Return the (x, y) coordinate for the center point of the cell that contains the specified text.  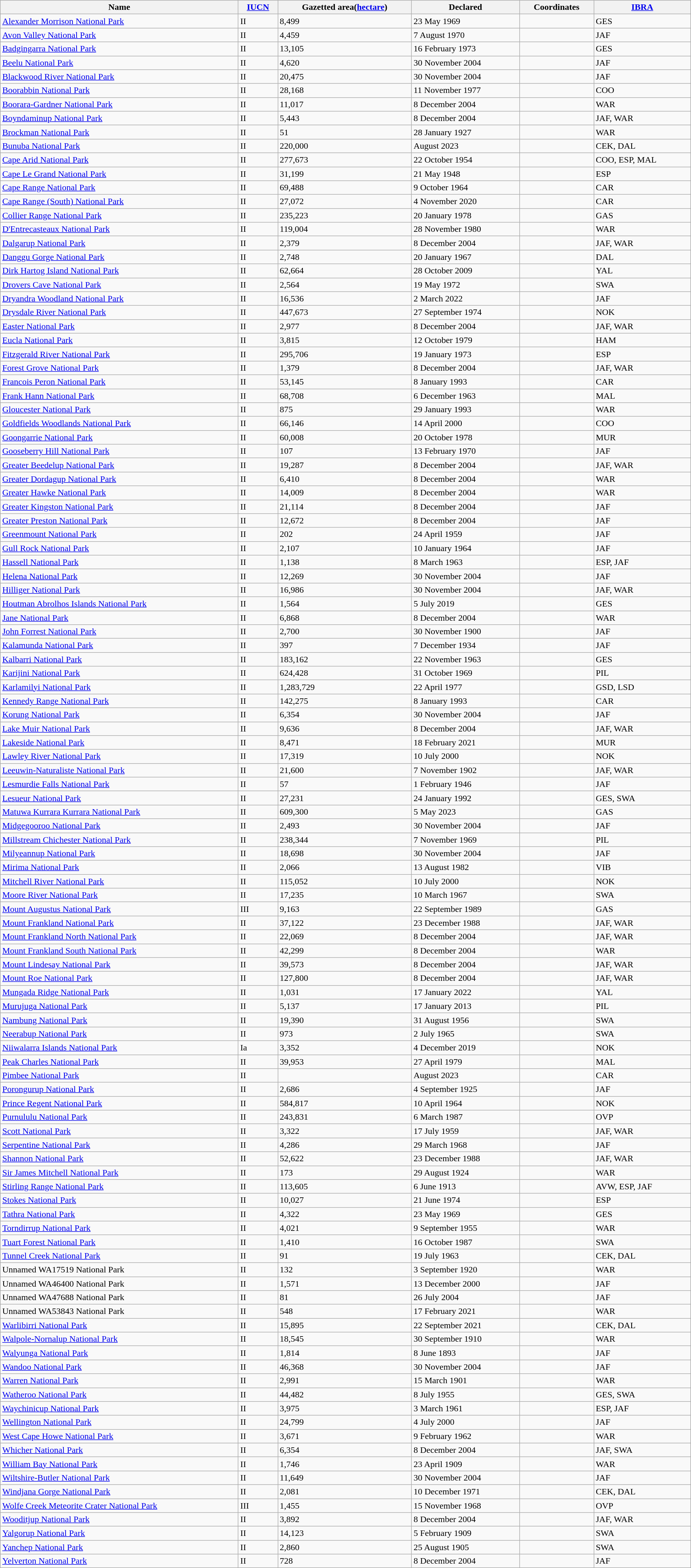
19 May 1972 (465, 285)
39,573 (345, 964)
1,379 (345, 368)
William Bay National Park (120, 1464)
10 April 1964 (465, 1103)
Dryandra Woodland National Park (120, 299)
8,471 (345, 742)
Wolfe Creek Meteorite Crater National Park (120, 1506)
5,443 (345, 118)
37,122 (345, 923)
13 February 1970 (465, 451)
Blackwood River National Park (120, 77)
202 (345, 534)
Mount Augustus National Park (120, 909)
4 November 2020 (465, 202)
25 August 1905 (465, 1547)
3 September 1920 (465, 1269)
Neerabup National Park (120, 1034)
Lawley River National Park (120, 756)
4 July 2000 (465, 1422)
Greater Beedelup National Park (120, 465)
13,105 (345, 49)
Gull Rock National Park (120, 548)
Midgegooroo National Park (120, 826)
13 August 1982 (465, 867)
29 January 1993 (465, 410)
Easter National Park (120, 326)
Hassell National Park (120, 562)
Shannon National Park (120, 1159)
4,620 (345, 63)
27,231 (345, 798)
11,017 (345, 104)
Moore River National Park (120, 895)
2,379 (345, 243)
16 February 1973 (465, 49)
Murujuga National Park (120, 1006)
2,493 (345, 826)
113,605 (345, 1186)
9 February 1962 (465, 1436)
Stirling Range National Park (120, 1186)
IBRA (642, 7)
6,410 (345, 479)
69,488 (345, 188)
Cape Range National Park (120, 188)
Gooseberry Hill National Park (120, 451)
Coordinates (557, 7)
107 (345, 451)
173 (345, 1173)
Mungada Ridge National Park (120, 992)
142,275 (345, 701)
HAM (642, 340)
Greater Kingston National Park (120, 507)
Greater Hawke National Park (120, 493)
19,390 (345, 1020)
30 September 1910 (465, 1339)
17 January 2022 (465, 992)
Goldfields Woodlands National Park (120, 424)
Dirk Hartog Island National Park (120, 271)
220,000 (345, 146)
9,163 (345, 909)
132 (345, 1269)
GSD, LSD (642, 687)
13 December 2000 (465, 1283)
20 October 1978 (465, 437)
Lake Muir National Park (120, 729)
Walyunga National Park (120, 1353)
Whicher National Park (120, 1450)
728 (345, 1561)
68,708 (345, 395)
Lesmurdie Falls National Park (120, 784)
31,199 (345, 174)
Karijini National Park (120, 673)
17,319 (345, 756)
Lesueur National Park (120, 798)
14 April 2000 (465, 424)
17,235 (345, 895)
24 April 1959 (465, 534)
9 September 1955 (465, 1228)
Niiwalarra Islands National Park (120, 1048)
Unnamed WA47688 National Park (120, 1298)
West Cape Howe National Park (120, 1436)
235,223 (345, 215)
447,673 (345, 312)
17 July 1959 (465, 1131)
15,895 (345, 1325)
Francois Peron National Park (120, 382)
53,145 (345, 382)
Frank Hann National Park (120, 395)
Pimbee National Park (120, 1076)
4,286 (345, 1145)
Name (120, 7)
Mount Roe National Park (120, 978)
Waychinicup National Park (120, 1408)
Kalamunda National Park (120, 645)
17 February 2021 (465, 1311)
21,600 (345, 770)
10 March 1967 (465, 895)
8,499 (345, 21)
Mount Frankland South National Park (120, 951)
Wooditjup National Park (120, 1520)
22 October 1954 (465, 160)
Nambung National Park (120, 1020)
3 March 1961 (465, 1408)
Boorabbin National Park (120, 90)
Warren National Park (120, 1381)
2,977 (345, 326)
Houtman Abrolhos Islands National Park (120, 604)
D'Entrecasteaux National Park (120, 229)
Hilliger National Park (120, 590)
29 August 1924 (465, 1173)
Warlibirri National Park (120, 1325)
28 January 1927 (465, 132)
18 February 2021 (465, 742)
1,410 (345, 1242)
7 December 1934 (465, 645)
Mount Frankland North National Park (120, 937)
Cape Range (South) National Park (120, 202)
Tunnel Creek National Park (120, 1256)
183,162 (345, 659)
7 August 1970 (465, 35)
Wandoo National Park (120, 1367)
4,459 (345, 35)
Forest Grove National Park (120, 368)
Gloucester National Park (120, 410)
1,031 (345, 992)
397 (345, 645)
2,686 (345, 1089)
66,146 (345, 424)
Greenmount National Park (120, 534)
Beelu National Park (120, 63)
6 March 1987 (465, 1117)
Declared (465, 7)
10 January 1964 (465, 548)
875 (345, 410)
7 November 1969 (465, 839)
Mount Frankland National Park (120, 923)
62,664 (345, 271)
3,975 (345, 1408)
COO, ESP, MAL (642, 160)
27 September 1974 (465, 312)
26 July 2004 (465, 1298)
Boorara-Gardner National Park (120, 104)
Scott National Park (120, 1131)
Eucla National Park (120, 340)
4 December 2019 (465, 1048)
4,322 (345, 1214)
2 March 2022 (465, 299)
Porongurup National Park (120, 1089)
Yanchep National Park (120, 1547)
5 July 2019 (465, 604)
243,831 (345, 1117)
28 October 2009 (465, 271)
Prince Regent National Park (120, 1103)
15 March 1901 (465, 1381)
23 April 1909 (465, 1464)
1,283,729 (345, 687)
Korung National Park (120, 715)
46,368 (345, 1367)
20 January 1967 (465, 257)
Yelverton National Park (120, 1561)
11 November 1977 (465, 90)
2,107 (345, 548)
57 (345, 784)
Millstream Chichester National Park (120, 839)
17 January 2013 (465, 1006)
584,817 (345, 1103)
14,009 (345, 493)
Wiltshire-Butler National Park (120, 1478)
AVW, ESP, JAF (642, 1186)
Danggu Gorge National Park (120, 257)
2,748 (345, 257)
Milyeannup National Park (120, 854)
28,168 (345, 90)
20,475 (345, 77)
4,021 (345, 1228)
22 September 1989 (465, 909)
Peak Charles National Park (120, 1062)
27,072 (345, 202)
39,953 (345, 1062)
Stokes National Park (120, 1200)
DAL (642, 257)
Cape Le Grand National Park (120, 174)
Ia (258, 1048)
Dalgarup National Park (120, 243)
295,706 (345, 354)
Leeuwin-Naturaliste National Park (120, 770)
Cape Arid National Park (120, 160)
Mount Lindesay National Park (120, 964)
Jane National Park (120, 618)
Helena National Park (120, 576)
1,571 (345, 1283)
3,352 (345, 1048)
Mirima National Park (120, 867)
JAF, SWA (642, 1450)
Fitzgerald River National Park (120, 354)
Unnamed WA53843 National Park (120, 1311)
Walpole-Nornalup National Park (120, 1339)
3,671 (345, 1436)
1,138 (345, 562)
5 May 2023 (465, 812)
6 December 1963 (465, 395)
Karlamilyi National Park (120, 687)
19 July 1963 (465, 1256)
12 October 1979 (465, 340)
8 July 1955 (465, 1395)
18,545 (345, 1339)
1,564 (345, 604)
31 August 1956 (465, 1020)
Purnululu National Park (120, 1117)
51 (345, 132)
15 November 1968 (465, 1506)
81 (345, 1298)
Drovers Cave National Park (120, 285)
Tuart Forest National Park (120, 1242)
22,069 (345, 937)
18,698 (345, 854)
24 January 1992 (465, 798)
21,114 (345, 507)
3,815 (345, 340)
28 November 1980 (465, 229)
Bunuba National Park (120, 146)
3,322 (345, 1131)
Wellington National Park (120, 1422)
10 December 1971 (465, 1491)
Avon Valley National Park (120, 35)
30 November 1900 (465, 632)
22 April 1977 (465, 687)
27 April 1979 (465, 1062)
2,564 (345, 285)
Lakeside National Park (120, 742)
29 March 1968 (465, 1145)
115,052 (345, 881)
3,892 (345, 1520)
2,700 (345, 632)
Alexander Morrison National Park (120, 21)
5,137 (345, 1006)
Greater Dordagup National Park (120, 479)
1,814 (345, 1353)
12,269 (345, 576)
Collier Range National Park (120, 215)
21 May 1948 (465, 174)
20 January 1978 (465, 215)
2,066 (345, 867)
2,991 (345, 1381)
Boyndaminup National Park (120, 118)
8 March 1963 (465, 562)
Tathra National Park (120, 1214)
5 February 1909 (465, 1533)
11,649 (345, 1478)
52,622 (345, 1159)
1 February 1946 (465, 784)
6 June 1913 (465, 1186)
Kalbarri National Park (120, 659)
2 July 1965 (465, 1034)
1,455 (345, 1506)
9 October 1964 (465, 188)
Unnamed WA17519 National Park (120, 1269)
44,482 (345, 1395)
2,860 (345, 1547)
277,673 (345, 160)
2,081 (345, 1491)
12,672 (345, 520)
31 October 1969 (465, 673)
1,746 (345, 1464)
Brockman National Park (120, 132)
Unnamed WA46400 National Park (120, 1283)
Serpentine National Park (120, 1145)
IUCN (258, 7)
22 September 2021 (465, 1325)
Greater Preston National Park (120, 520)
Sir James Mitchell National Park (120, 1173)
973 (345, 1034)
19 January 1973 (465, 354)
14,123 (345, 1533)
Gazetted area(hectare) (345, 7)
VIB (642, 867)
Badgingarra National Park (120, 49)
60,008 (345, 437)
7 November 1902 (465, 770)
John Forrest National Park (120, 632)
Yalgorup National Park (120, 1533)
119,004 (345, 229)
6,868 (345, 618)
10,027 (345, 1200)
Goongarrie National Park (120, 437)
127,800 (345, 978)
Kennedy Range National Park (120, 701)
4 September 1925 (465, 1089)
9,636 (345, 729)
24,799 (345, 1422)
238,344 (345, 839)
19,287 (345, 465)
548 (345, 1311)
624,428 (345, 673)
91 (345, 1256)
Mitchell River National Park (120, 881)
Windjana Gorge National Park (120, 1491)
42,299 (345, 951)
Watheroo National Park (120, 1395)
609,300 (345, 812)
22 November 1963 (465, 659)
8 June 1893 (465, 1353)
21 June 1974 (465, 1200)
Drysdale River National Park (120, 312)
16,536 (345, 299)
Matuwa Kurrara Kurrara National Park (120, 812)
Torndirrup National Park (120, 1228)
16 October 1987 (465, 1242)
16,986 (345, 590)
